Scan for the cell matching the given text and deliver its [X, Y] coordinate at center. 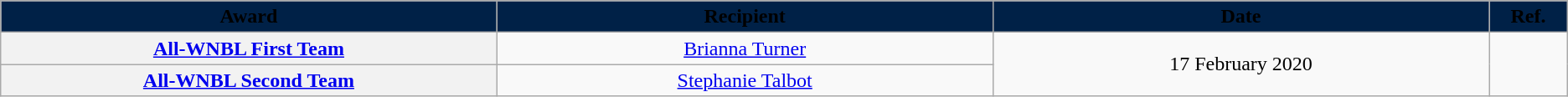
Brianna Turner [745, 48]
Recipient [745, 17]
Date [1240, 17]
Ref. [1529, 17]
All-WNBL Second Team [249, 80]
Award [249, 17]
Stephanie Talbot [745, 80]
17 February 2020 [1240, 64]
All-WNBL First Team [249, 48]
